Provide the (x, y) coordinate of the cell's center where the given text is located.  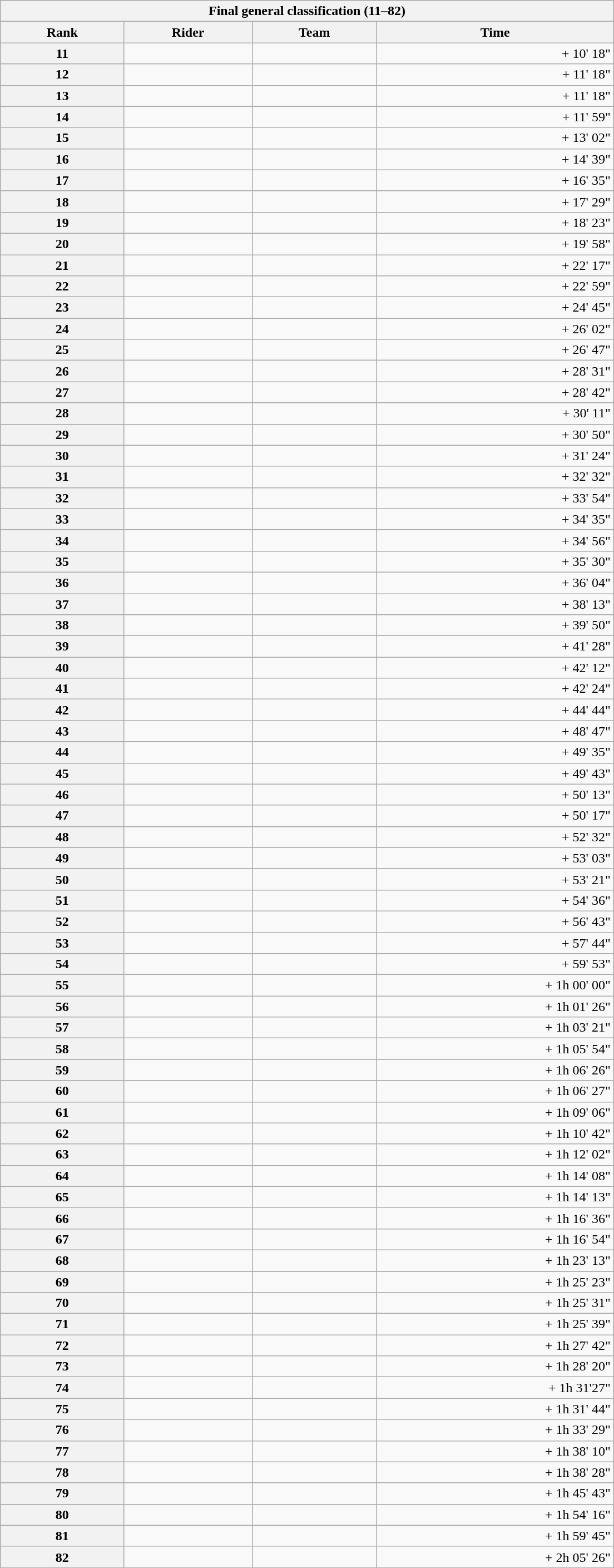
61 (62, 1112)
+ 22' 17" (495, 265)
+ 34' 56" (495, 540)
+ 50' 17" (495, 816)
+ 1h 59' 45" (495, 1536)
12 (62, 75)
14 (62, 117)
26 (62, 371)
+ 53' 03" (495, 858)
+ 33' 54" (495, 498)
+ 1h 10' 42" (495, 1133)
Rank (62, 32)
56 (62, 1007)
+ 1h 27' 42" (495, 1345)
+ 1h 54' 16" (495, 1515)
+ 10' 18" (495, 53)
48 (62, 837)
78 (62, 1472)
31 (62, 477)
23 (62, 308)
+ 1h 25' 39" (495, 1324)
29 (62, 435)
16 (62, 159)
+ 1h 01' 26" (495, 1007)
+ 28' 31" (495, 371)
71 (62, 1324)
58 (62, 1049)
73 (62, 1367)
+ 13' 02" (495, 138)
+ 1h 12' 02" (495, 1155)
+ 1h 06' 27" (495, 1091)
+ 42' 24" (495, 689)
+ 35' 30" (495, 561)
+ 1h 45' 43" (495, 1493)
+ 57' 44" (495, 943)
+ 22' 59" (495, 287)
+ 34' 35" (495, 519)
69 (62, 1281)
+ 52' 32" (495, 837)
+ 11' 59" (495, 117)
80 (62, 1515)
+ 1h 14' 13" (495, 1197)
13 (62, 96)
32 (62, 498)
+ 36' 04" (495, 583)
72 (62, 1345)
Rider (188, 32)
50 (62, 879)
Final general classification (11–82) (307, 11)
+ 1h 25' 31" (495, 1303)
+ 1h 05' 54" (495, 1049)
17 (62, 180)
+ 26' 02" (495, 329)
79 (62, 1493)
11 (62, 53)
82 (62, 1557)
28 (62, 413)
30 (62, 456)
+ 50' 13" (495, 795)
65 (62, 1197)
+ 26' 47" (495, 350)
+ 1h 28' 20" (495, 1367)
18 (62, 201)
46 (62, 795)
+ 1h 31' 44" (495, 1409)
55 (62, 985)
+ 1h 25' 23" (495, 1281)
39 (62, 647)
53 (62, 943)
57 (62, 1028)
15 (62, 138)
59 (62, 1070)
+ 1h 33' 29" (495, 1430)
+ 38' 13" (495, 604)
+ 18' 23" (495, 223)
36 (62, 583)
52 (62, 921)
+ 17' 29" (495, 201)
+ 1h 09' 06" (495, 1112)
+ 1h 06' 26" (495, 1070)
54 (62, 964)
+ 14' 39" (495, 159)
+ 48' 47" (495, 731)
42 (62, 710)
51 (62, 900)
+ 56' 43" (495, 921)
81 (62, 1536)
19 (62, 223)
40 (62, 668)
+ 1h 00' 00" (495, 985)
Time (495, 32)
22 (62, 287)
20 (62, 244)
+ 30' 50" (495, 435)
+ 1h 23' 13" (495, 1260)
76 (62, 1430)
+ 53' 21" (495, 879)
41 (62, 689)
44 (62, 752)
25 (62, 350)
+ 1h 38' 10" (495, 1451)
27 (62, 392)
+ 1h 16' 54" (495, 1239)
21 (62, 265)
+ 1h 31'27" (495, 1388)
38 (62, 625)
+ 42' 12" (495, 668)
+ 41' 28" (495, 647)
35 (62, 561)
+ 1h 03' 21" (495, 1028)
49 (62, 858)
+ 49' 43" (495, 773)
68 (62, 1260)
67 (62, 1239)
+ 44' 44" (495, 710)
+ 49' 35" (495, 752)
+ 24' 45" (495, 308)
+ 2h 05' 26" (495, 1557)
75 (62, 1409)
64 (62, 1176)
+ 59' 53" (495, 964)
+ 31' 24" (495, 456)
+ 32' 32" (495, 477)
24 (62, 329)
45 (62, 773)
+ 39' 50" (495, 625)
34 (62, 540)
+ 1h 38' 28" (495, 1472)
70 (62, 1303)
+ 1h 16' 36" (495, 1218)
+ 30' 11" (495, 413)
37 (62, 604)
+ 54' 36" (495, 900)
77 (62, 1451)
74 (62, 1388)
63 (62, 1155)
+ 16' 35" (495, 180)
+ 19' 58" (495, 244)
66 (62, 1218)
33 (62, 519)
62 (62, 1133)
47 (62, 816)
60 (62, 1091)
Team (315, 32)
43 (62, 731)
+ 28' 42" (495, 392)
+ 1h 14' 08" (495, 1176)
